Identify which cell holds the provided text, then report its [x, y] central coordinate. 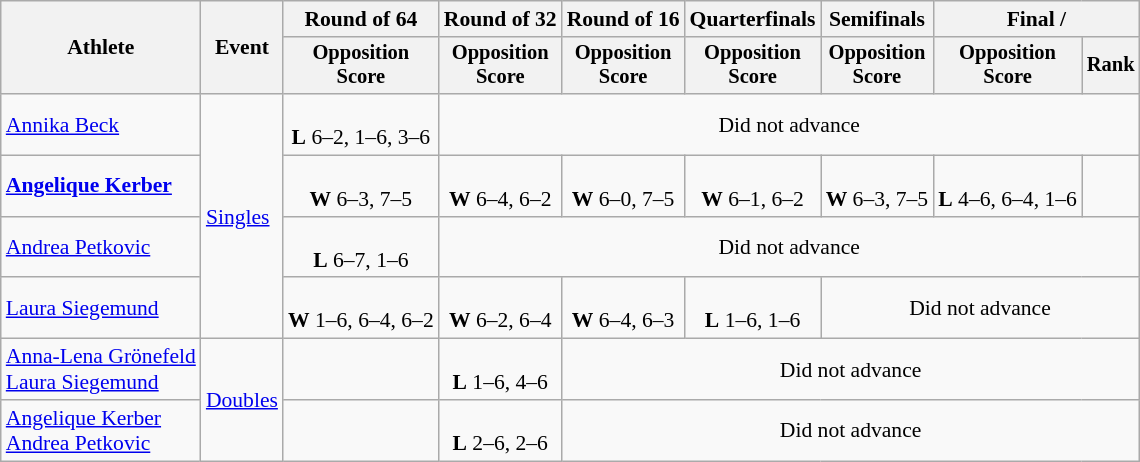
L 6–7, 1–6 [361, 248]
L 6–2, 1–6, 3–6 [361, 124]
Round of 16 [624, 19]
W 6–1, 6–2 [753, 186]
Event [242, 48]
W 6–4, 6–2 [500, 186]
Final / [1036, 19]
Angelique KerberAndrea Petkovic [101, 430]
L 4–6, 6–4, 1–6 [1008, 186]
Quarterfinals [753, 19]
Anna-Lena GrönefeldLaura Siegemund [101, 370]
L 2–6, 2–6 [500, 430]
Round of 32 [500, 19]
Doubles [242, 400]
W 1–6, 6–4, 6–2 [361, 308]
Athlete [101, 48]
L 1–6, 1–6 [753, 308]
W 6–4, 6–3 [624, 308]
Singles [242, 216]
W 6–2, 6–4 [500, 308]
Rank [1111, 66]
W 6–0, 7–5 [624, 186]
Round of 64 [361, 19]
Angelique Kerber [101, 186]
Semifinals [878, 19]
Andrea Petkovic [101, 248]
Annika Beck [101, 124]
Laura Siegemund [101, 308]
L 1–6, 4–6 [500, 370]
